Return (X, Y) of the center of cell containing provided text 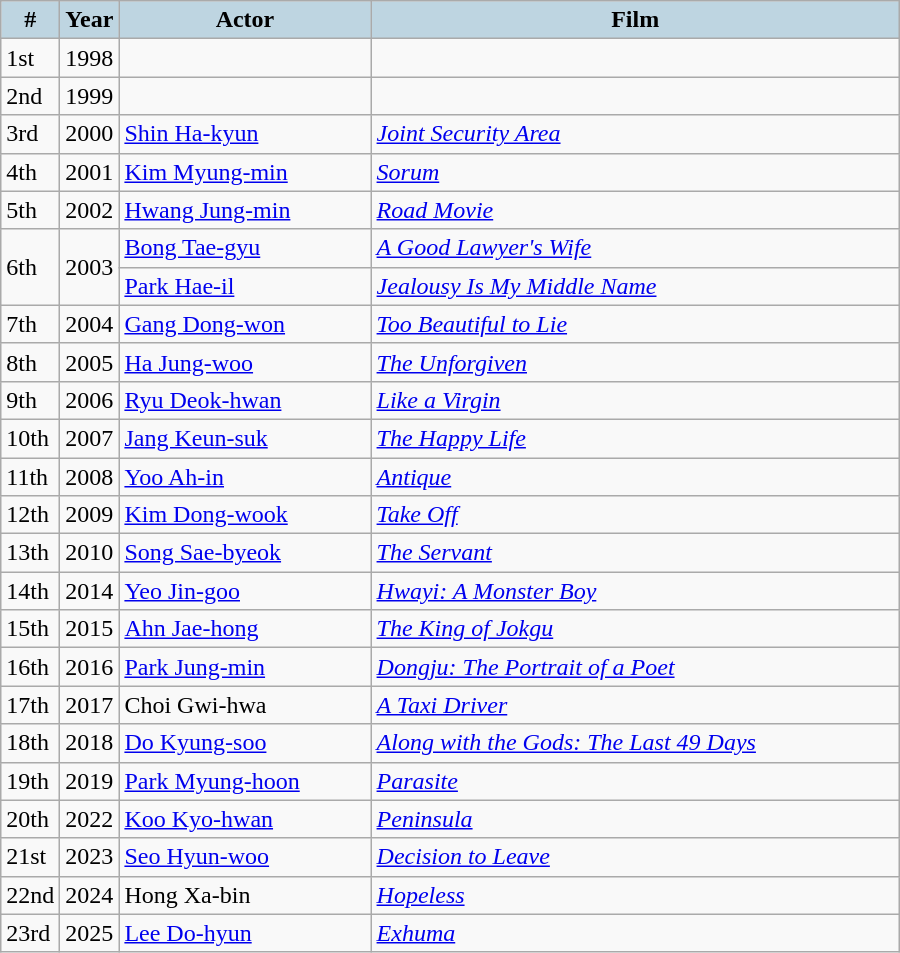
14th (30, 591)
The Happy Life (635, 438)
2010 (90, 553)
17th (30, 705)
2024 (90, 895)
2003 (90, 267)
1st (30, 58)
Jang Keun-suk (245, 438)
2001 (90, 172)
Joint Security Area (635, 134)
2000 (90, 134)
Hwang Jung-min (245, 210)
Shin Ha-kyun (245, 134)
1998 (90, 58)
2023 (90, 857)
2014 (90, 591)
16th (30, 667)
Ha Jung-woo (245, 362)
20th (30, 819)
13th (30, 553)
2015 (90, 629)
Like a Virgin (635, 400)
The King of Jokgu (635, 629)
Gang Dong-won (245, 324)
12th (30, 515)
Yeo Jin-goo (245, 591)
# (30, 20)
9th (30, 400)
Exhuma (635, 933)
2018 (90, 743)
22nd (30, 895)
A Good Lawyer's Wife (635, 248)
Sorum (635, 172)
Hwayi: A Monster Boy (635, 591)
4th (30, 172)
2002 (90, 210)
Park Jung-min (245, 667)
Kim Dong-wook (245, 515)
2006 (90, 400)
Take Off (635, 515)
2004 (90, 324)
Hopeless (635, 895)
Jealousy Is My Middle Name (635, 286)
The Servant (635, 553)
Along with the Gods: The Last 49 Days (635, 743)
Park Hae-il (245, 286)
Actor (245, 20)
Song Sae-byeok (245, 553)
Parasite (635, 781)
Hong Xa-bin (245, 895)
Yoo Ah-in (245, 477)
19th (30, 781)
5th (30, 210)
Kim Myung-min (245, 172)
2022 (90, 819)
2005 (90, 362)
Choi Gwi-hwa (245, 705)
Year (90, 20)
15th (30, 629)
21st (30, 857)
Ryu Deok-hwan (245, 400)
2008 (90, 477)
2007 (90, 438)
Lee Do-hyun (245, 933)
Film (635, 20)
Park Myung-hoon (245, 781)
10th (30, 438)
2016 (90, 667)
Koo Kyo-hwan (245, 819)
Dongju: The Portrait of a Poet (635, 667)
7th (30, 324)
Do Kyung-soo (245, 743)
Ahn Jae-hong (245, 629)
Bong Tae-gyu (245, 248)
2017 (90, 705)
11th (30, 477)
Antique (635, 477)
18th (30, 743)
2nd (30, 96)
6th (30, 267)
Road Movie (635, 210)
2009 (90, 515)
2019 (90, 781)
A Taxi Driver (635, 705)
Decision to Leave (635, 857)
23rd (30, 933)
The Unforgiven (635, 362)
Seo Hyun-woo (245, 857)
2025 (90, 933)
1999 (90, 96)
Too Beautiful to Lie (635, 324)
3rd (30, 134)
8th (30, 362)
Peninsula (635, 819)
